Identify which cell holds the provided text, then report its (x, y) central coordinate. 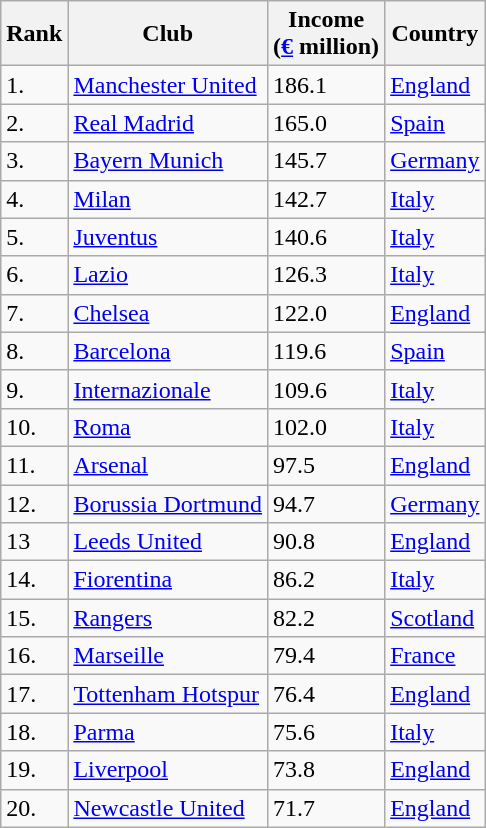
71.7 (326, 808)
97.5 (326, 465)
75.6 (326, 732)
126.3 (326, 275)
7. (34, 313)
119.6 (326, 351)
11. (34, 465)
142.7 (326, 199)
1. (34, 85)
Scotland (435, 618)
82.2 (326, 618)
Rank (34, 34)
17. (34, 694)
90.8 (326, 542)
2. (34, 123)
122.0 (326, 313)
Club (168, 34)
Rangers (168, 618)
Liverpool (168, 770)
Manchester United (168, 85)
Parma (168, 732)
Income (€ million) (326, 34)
109.6 (326, 389)
5. (34, 237)
6. (34, 275)
73.8 (326, 770)
3. (34, 161)
15. (34, 618)
140.6 (326, 237)
Real Madrid (168, 123)
79.4 (326, 656)
9. (34, 389)
Marseille (168, 656)
8. (34, 351)
145.7 (326, 161)
Chelsea (168, 313)
Leeds United (168, 542)
Internazionale (168, 389)
14. (34, 580)
Newcastle United (168, 808)
86.2 (326, 580)
18. (34, 732)
4. (34, 199)
12. (34, 503)
16. (34, 656)
Arsenal (168, 465)
Lazio (168, 275)
76.4 (326, 694)
94.7 (326, 503)
Bayern Munich (168, 161)
165.0 (326, 123)
France (435, 656)
13 (34, 542)
10. (34, 427)
Milan (168, 199)
186.1 (326, 85)
19. (34, 770)
Juventus (168, 237)
20. (34, 808)
Borussia Dortmund (168, 503)
Tottenham Hotspur (168, 694)
Barcelona (168, 351)
Country (435, 34)
Roma (168, 427)
Fiorentina (168, 580)
102.0 (326, 427)
